Provide the (X, Y) coordinate of the cell's center where the given text is located.  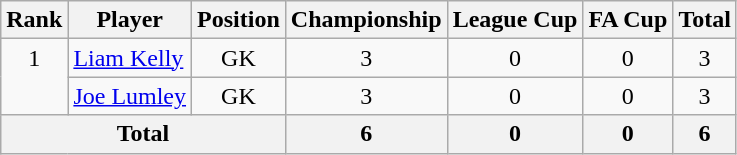
Position (239, 20)
FA Cup (628, 20)
Championship (366, 20)
League Cup (515, 20)
Player (130, 20)
Joe Lumley (130, 96)
Liam Kelly (130, 58)
1 (34, 77)
Rank (34, 20)
